Pinpoint the cell where the given text exists, returning its [X, Y] midpoint coordinate. 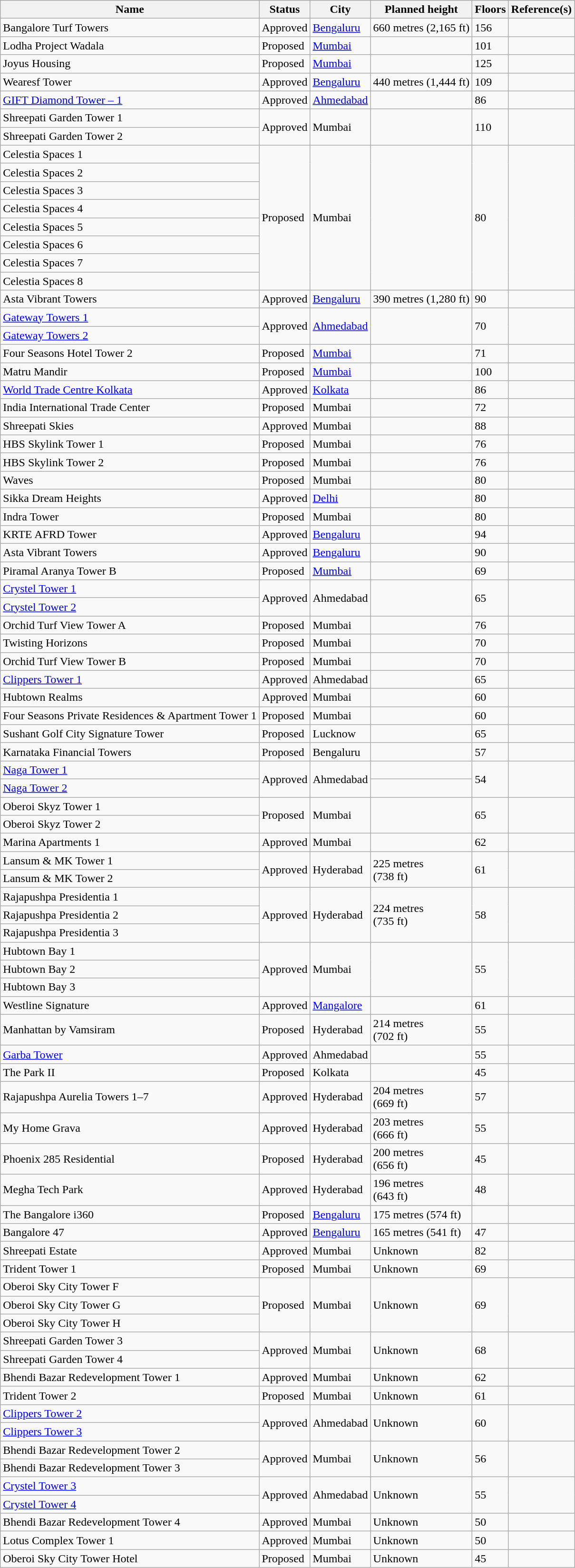
214 metres(702 ft) [421, 1029]
Oberoi Sky City Tower H [130, 1323]
Twisting Horizons [130, 643]
Reference(s) [541, 10]
Lodha Project Wadala [130, 46]
Celestia Spaces 7 [130, 263]
Hubtown Bay 1 [130, 951]
100 [490, 372]
Naga Tower 2 [130, 788]
Westline Signature [130, 1005]
Rajapushpa Presidentia 3 [130, 933]
Delhi [341, 498]
88 [490, 426]
Garba Tower [130, 1054]
Bhendi Bazar Redevelopment Tower 3 [130, 1468]
Gateway Towers 1 [130, 317]
Bhendi Bazar Redevelopment Tower 2 [130, 1450]
Karnataka Financial Towers [130, 752]
Four Seasons Hotel Tower 2 [130, 353]
Lucknow [341, 734]
Bangalore Turf Towers [130, 28]
Four Seasons Private Residences & Apartment Tower 1 [130, 715]
KRTE AFRD Tower [130, 535]
Matru Mandir [130, 372]
Waves [130, 480]
82 [490, 1251]
440 metres (1,444 ft) [421, 82]
The Bangalore i360 [130, 1215]
Oberoi Skyz Tower 2 [130, 824]
Naga Tower 1 [130, 770]
Bhendi Bazar Redevelopment Tower 4 [130, 1522]
Orchid Turf View Tower A [130, 625]
Indra Tower [130, 516]
58 [490, 915]
Lansum & MK Tower 1 [130, 861]
India International Trade Center [130, 408]
203 metres(666 ft) [421, 1127]
Sikka Dream Heights [130, 498]
Clippers Tower 3 [130, 1431]
City [341, 10]
Floors [490, 10]
My Home Grava [130, 1127]
72 [490, 408]
Shreepati Garden Tower 3 [130, 1341]
68 [490, 1350]
GIFT Diamond Tower – 1 [130, 100]
Trident Tower 1 [130, 1269]
Celestia Spaces 2 [130, 172]
175 metres (574 ft) [421, 1215]
Rajapushpa Presidentia 1 [130, 897]
204 metres(669 ft) [421, 1097]
Crystel Tower 1 [130, 589]
Oberoi Skyz Tower 1 [130, 806]
Marina Apartments 1 [130, 843]
54 [490, 779]
Gateway Towers 2 [130, 335]
The Park II [130, 1072]
Hubtown Bay 3 [130, 987]
196 metres(643 ft) [421, 1190]
Rajapushpa Presidentia 2 [130, 915]
225 metres(738 ft) [421, 870]
224 metres(735 ft) [421, 915]
Shreepati Estate [130, 1251]
Orchid Turf View Tower B [130, 661]
Mangalore [341, 1005]
Lansum & MK Tower 2 [130, 879]
200 metres(656 ft) [421, 1159]
Name [130, 10]
Shreepati Skies [130, 426]
Hubtown Realms [130, 697]
Clippers Tower 1 [130, 679]
Clippers Tower 2 [130, 1413]
Status [284, 10]
Hubtown Bay 2 [130, 969]
Piramal Aranya Tower B [130, 571]
Celestia Spaces 6 [130, 245]
Celestia Spaces 8 [130, 281]
Celestia Spaces 5 [130, 227]
Oberoi Sky City Tower F [130, 1287]
Phoenix 285 Residential [130, 1159]
71 [490, 353]
HBS Skylink Tower 2 [130, 462]
Crystel Tower 4 [130, 1504]
109 [490, 82]
Bangalore 47 [130, 1233]
Bhendi Bazar Redevelopment Tower 1 [130, 1377]
Celestia Spaces 3 [130, 190]
Shreepati Garden Tower 4 [130, 1359]
HBS Skylink Tower 1 [130, 444]
125 [490, 64]
Joyus Housing [130, 64]
390 metres (1,280 ft) [421, 299]
Megha Tech Park [130, 1190]
94 [490, 535]
Shreepati Garden Tower 2 [130, 136]
Rajapushpa Aurelia Towers 1–7 [130, 1097]
Planned height [421, 10]
156 [490, 28]
Lotus Complex Tower 1 [130, 1540]
Oberoi Sky City Tower G [130, 1305]
Crystel Tower 2 [130, 607]
110 [490, 127]
48 [490, 1190]
Manhattan by Vamsiram [130, 1029]
Celestia Spaces 4 [130, 208]
56 [490, 1459]
660 metres (2,165 ft) [421, 28]
Sushant Golf City Signature Tower [130, 734]
Crystel Tower 3 [130, 1486]
Shreepati Garden Tower 1 [130, 118]
World Trade Centre Kolkata [130, 390]
165 metres (541 ft) [421, 1233]
Oberoi Sky City Tower Hotel [130, 1558]
Trident Tower 2 [130, 1395]
Celestia Spaces 1 [130, 154]
47 [490, 1233]
101 [490, 46]
Wearesf Tower [130, 82]
